Output the (x, y) coordinate of the center of the cell containing the given text.  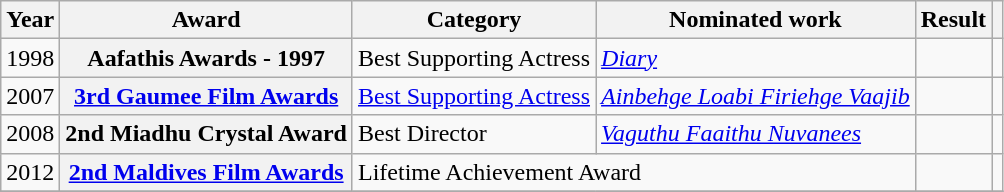
3rd Gaumee Film Awards (206, 96)
Category (474, 20)
Result (953, 20)
Award (206, 20)
Year (30, 20)
1998 (30, 58)
Ainbehge Loabi Firiehge Vaajib (756, 96)
2nd Miadhu Crystal Award (206, 134)
2nd Maldives Film Awards (206, 172)
2007 (30, 96)
Vaguthu Faaithu Nuvanees (756, 134)
Best Director (474, 134)
2012 (30, 172)
Aafathis Awards - 1997 (206, 58)
Lifetime Achievement Award (634, 172)
2008 (30, 134)
Diary (756, 58)
Nominated work (756, 20)
